Output the [x, y] coordinate of the center of the cell containing the given text.  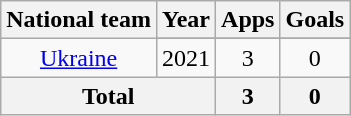
Apps [248, 20]
Goals [315, 20]
Total [108, 96]
Ukraine [79, 58]
National team [79, 20]
2021 [186, 58]
Year [186, 20]
